Capture the cell that displays the provided text and extract its [X, Y] central coordinate. 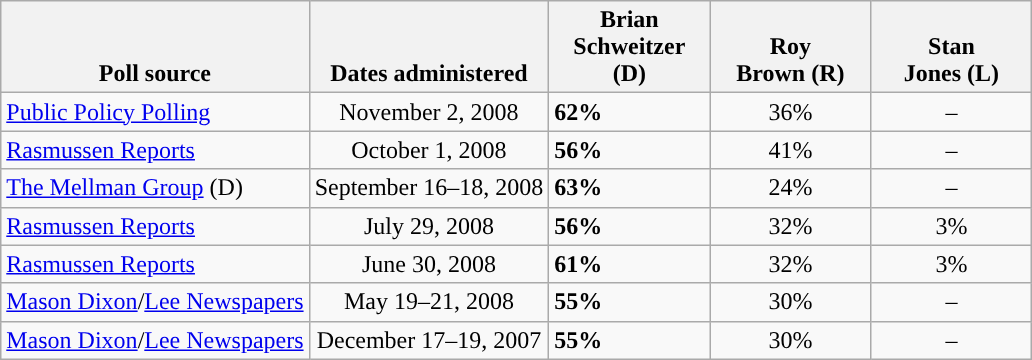
24% [790, 188]
61% [630, 264]
December 17–19, 2007 [429, 340]
Poll source [155, 47]
41% [790, 150]
63% [630, 188]
BrianSchweitzer (D) [630, 47]
Dates administered [429, 47]
Public Policy Polling [155, 112]
RoyBrown (R) [790, 47]
May 19–21, 2008 [429, 302]
November 2, 2008 [429, 112]
October 1, 2008 [429, 150]
62% [630, 112]
July 29, 2008 [429, 226]
StanJones (L) [952, 47]
36% [790, 112]
September 16–18, 2008 [429, 188]
The Mellman Group (D) [155, 188]
June 30, 2008 [429, 264]
